Search for the cell housing the specified text and yield its [X, Y] center coordinate. 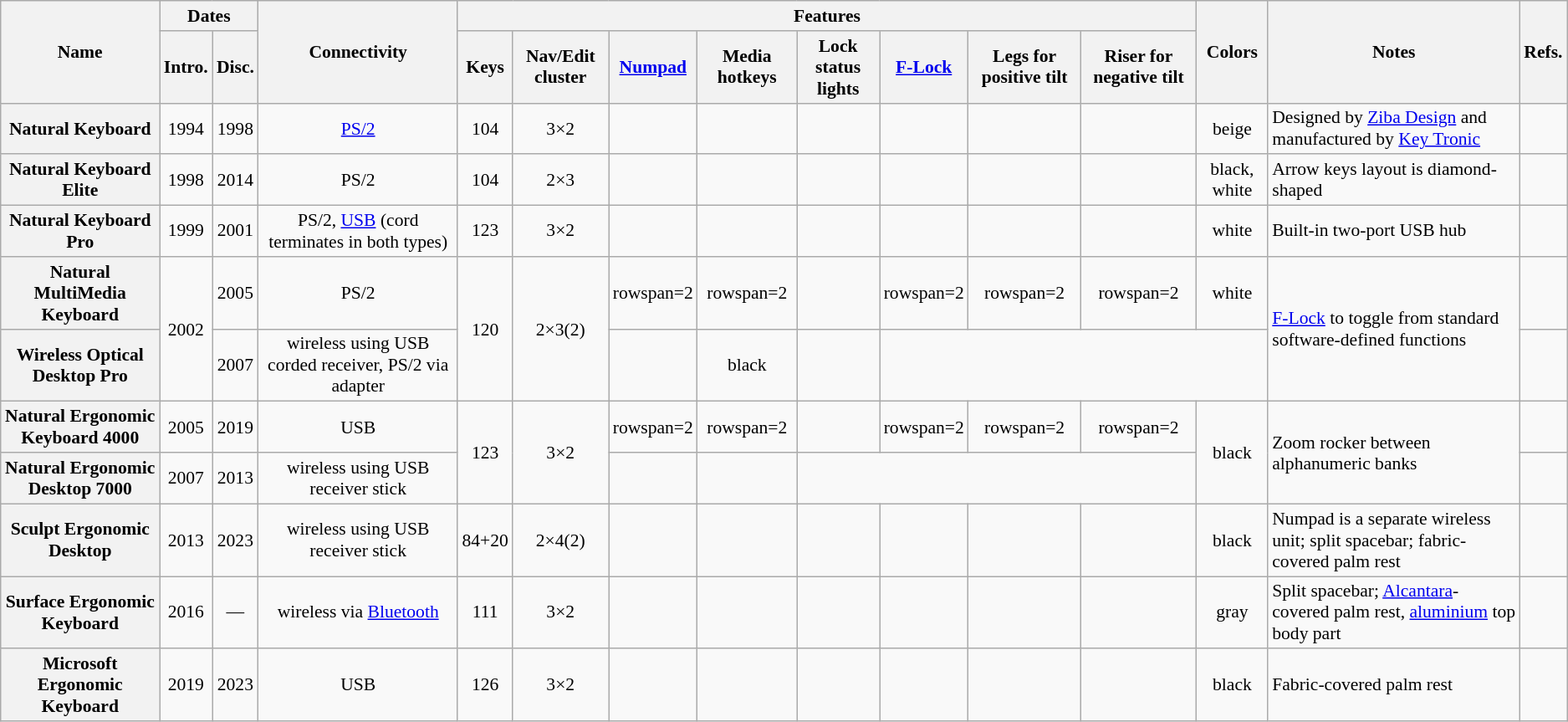
Zoom rocker between alphanumeric banks [1393, 453]
Natural Ergonomic Desktop 7000 [80, 479]
2001 [236, 231]
Name [80, 52]
F-Lock to toggle from standard software-defined functions [1393, 330]
— [236, 612]
Lock status lights [838, 67]
Connectivity [358, 52]
Fabric-covered palm rest [1393, 686]
Natural Ergonomic Keyboard 4000 [80, 427]
Notes [1393, 52]
Features [826, 16]
Wireless Optical Desktop Pro [80, 365]
120 [485, 330]
Designed by Ziba Design and manufactured by Key Tronic [1393, 129]
Refs. [1543, 52]
126 [485, 686]
wireless via Bluetooth [358, 612]
Legs for positive tilt [1025, 67]
Riser for negative tilt [1138, 67]
2×4(2) [560, 540]
1994 [186, 129]
2016 [186, 612]
2014 [236, 181]
84+20 [485, 540]
Dates [209, 16]
Microsoft Ergonomic Keyboard [80, 686]
2×3(2) [560, 330]
Nav/Edit cluster [560, 67]
Built-in two-port USB hub [1393, 231]
Arrow keys layout is diamond-shaped [1393, 181]
Numpad is a separate wireless unit; split spacebar; fabric-covered palm rest [1393, 540]
Sculpt Ergonomic Desktop [80, 540]
111 [485, 612]
Natural Keyboard Elite [80, 181]
Keys [485, 67]
wireless using USB corded receiver, PS/2 via adapter [358, 365]
Media hotkeys [748, 67]
2×3 [560, 181]
PS/2, USB (cord terminates in both types) [358, 231]
Intro. [186, 67]
Numpad [653, 67]
1999 [186, 231]
2002 [186, 330]
Natural MultiMedia Keyboard [80, 293]
black, white [1233, 181]
Surface Ergonomic Keyboard [80, 612]
Natural Keyboard [80, 129]
Colors [1233, 52]
Natural Keyboard Pro [80, 231]
beige [1233, 129]
F-Lock [924, 67]
Split spacebar; Alcantara-covered palm rest, aluminium top body part [1393, 612]
Disc. [236, 67]
gray [1233, 612]
